Provide the [x, y] coordinate of the cell's center where the given text is located.  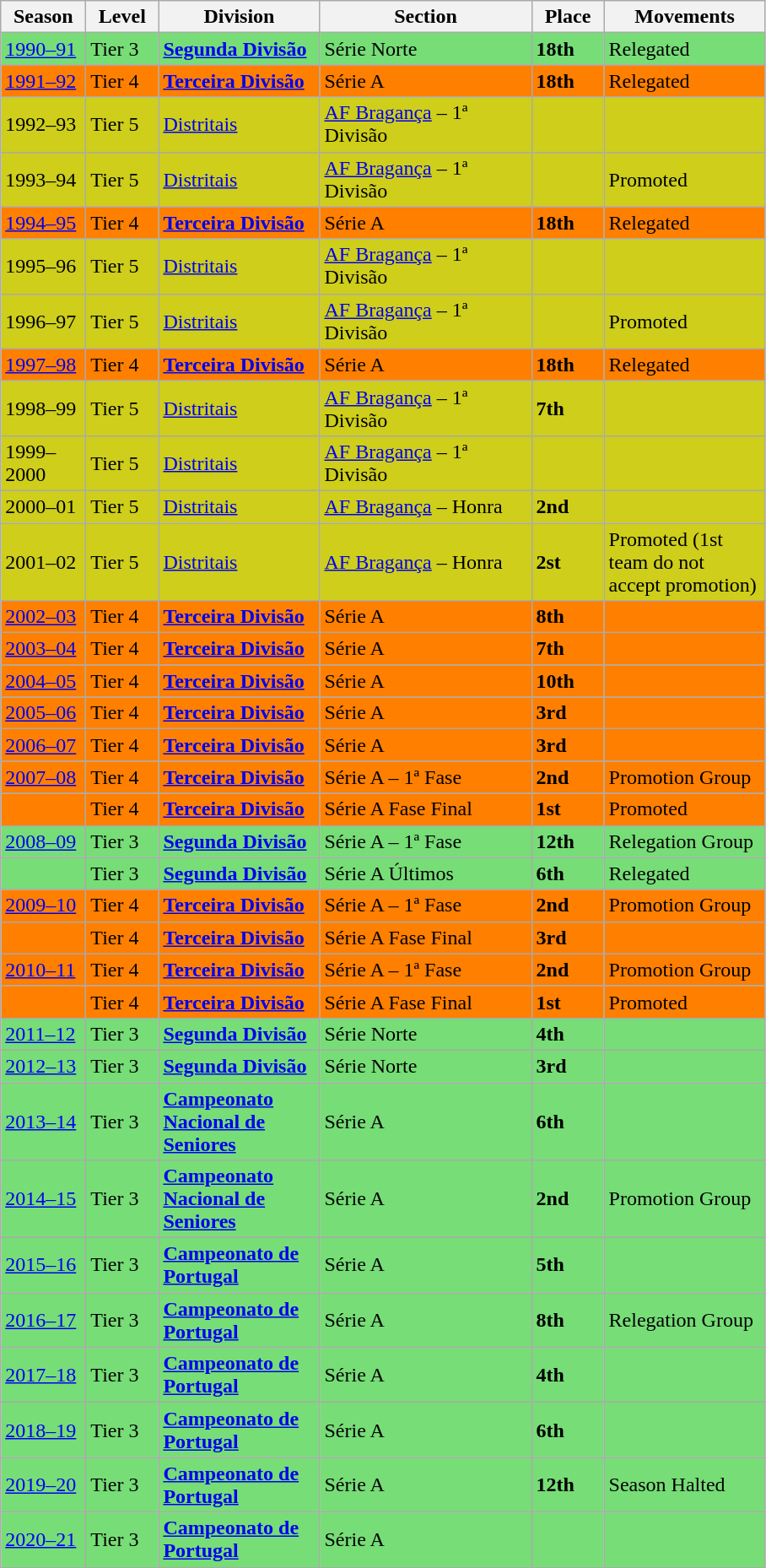
5th [568, 1266]
2004–05 [44, 681]
Section [425, 17]
Place [568, 17]
2001–02 [44, 562]
1993–94 [44, 179]
1996–97 [44, 321]
Série A Últimos [425, 873]
2017–18 [44, 1376]
1992–93 [44, 125]
2014–15 [44, 1199]
2006–07 [44, 745]
2015–16 [44, 1266]
2012–13 [44, 1066]
2013–14 [44, 1121]
2003–04 [44, 649]
2007–08 [44, 777]
2016–17 [44, 1320]
2009–10 [44, 906]
1999–2000 [44, 462]
2011–12 [44, 1034]
Level [122, 17]
Division [240, 17]
2019–20 [44, 1485]
Season [44, 17]
Movements [685, 17]
Promoted (1st team do not accept promotion) [685, 562]
2010–11 [44, 970]
2005–06 [44, 713]
2002–03 [44, 617]
2008–09 [44, 841]
1995–96 [44, 267]
10th [568, 681]
1990–91 [44, 49]
1997–98 [44, 365]
Season Halted [685, 1485]
2018–19 [44, 1430]
2st [568, 562]
2020–21 [44, 1539]
1994–95 [44, 223]
1991–92 [44, 81]
1998–99 [44, 408]
2000–01 [44, 506]
